Return the [x, y] coordinate for the center point of the cell that contains the specified text.  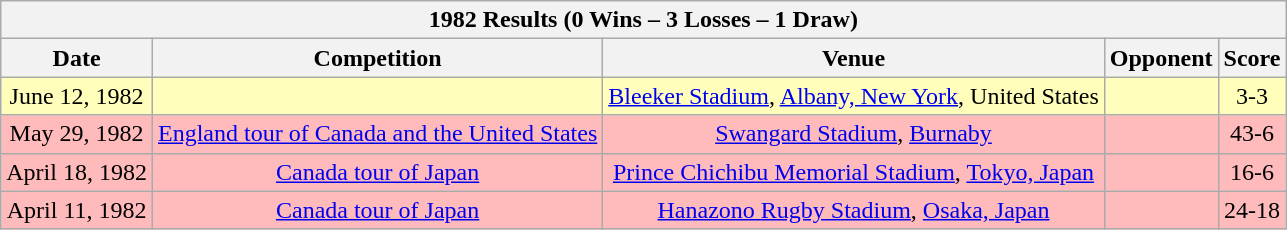
Competition [377, 58]
Bleeker Stadium, Albany, New York, United States [854, 96]
Venue [854, 58]
Opponent [1161, 58]
16-6 [1252, 172]
Hanazono Rugby Stadium, Osaka, Japan [854, 210]
1982 Results (0 Wins – 3 Losses – 1 Draw) [644, 20]
June 12, 1982 [77, 96]
April 11, 1982 [77, 210]
Score [1252, 58]
April 18, 1982 [77, 172]
3-3 [1252, 96]
Date [77, 58]
43-6 [1252, 134]
England tour of Canada and the United States [377, 134]
Prince Chichibu Memorial Stadium, Tokyo, Japan [854, 172]
May 29, 1982 [77, 134]
Swangard Stadium, Burnaby [854, 134]
24-18 [1252, 210]
